Pinpoint the cell where the given text exists, returning its (X, Y) midpoint coordinate. 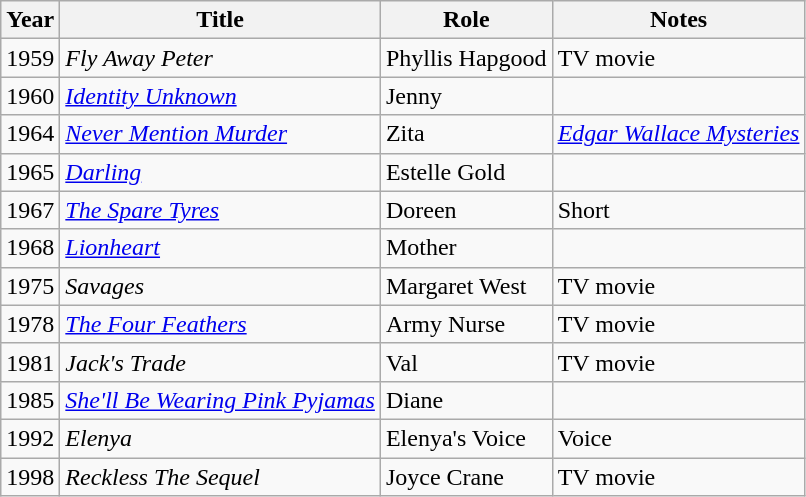
Savages (220, 286)
1968 (30, 248)
The Spare Tyres (220, 210)
1964 (30, 134)
1960 (30, 96)
Doreen (466, 210)
Short (678, 210)
Darling (220, 172)
1959 (30, 58)
Lionheart (220, 248)
1992 (30, 438)
Identity Unknown (220, 96)
Estelle Gold (466, 172)
1985 (30, 400)
Reckless The Sequel (220, 477)
Margaret West (466, 286)
1965 (30, 172)
Never Mention Murder (220, 134)
1967 (30, 210)
Year (30, 20)
Elenya's Voice (466, 438)
Joyce Crane (466, 477)
The Four Feathers (220, 324)
Phyllis Hapgood (466, 58)
Val (466, 362)
Title (220, 20)
Role (466, 20)
Jenny (466, 96)
Mother (466, 248)
Voice (678, 438)
Zita (466, 134)
1978 (30, 324)
She'll Be Wearing Pink Pyjamas (220, 400)
Notes (678, 20)
Fly Away Peter (220, 58)
Diane (466, 400)
Elenya (220, 438)
Jack's Trade (220, 362)
1975 (30, 286)
Edgar Wallace Mysteries (678, 134)
1998 (30, 477)
1981 (30, 362)
Army Nurse (466, 324)
